Search for the cell housing the specified text and yield its (x, y) center coordinate. 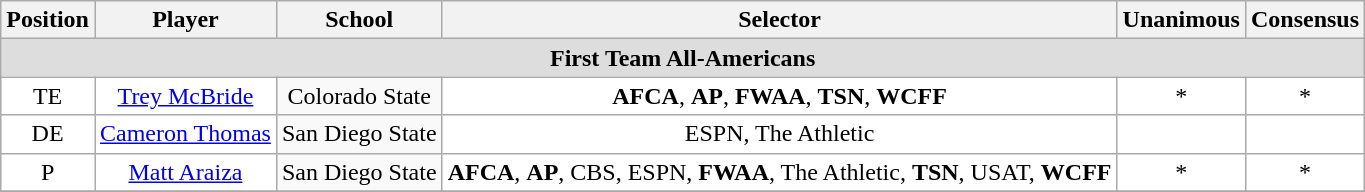
ESPN, The Athletic (780, 134)
Player (185, 20)
Colorado State (359, 96)
TE (48, 96)
AFCA, AP, FWAA, TSN, WCFF (780, 96)
Trey McBride (185, 96)
First Team All-Americans (683, 58)
Consensus (1304, 20)
Position (48, 20)
Cameron Thomas (185, 134)
School (359, 20)
AFCA, AP, CBS, ESPN, FWAA, The Athletic, TSN, USAT, WCFF (780, 172)
Selector (780, 20)
Unanimous (1181, 20)
Matt Araiza (185, 172)
P (48, 172)
DE (48, 134)
